Search for the cell housing the specified text and yield its (x, y) center coordinate. 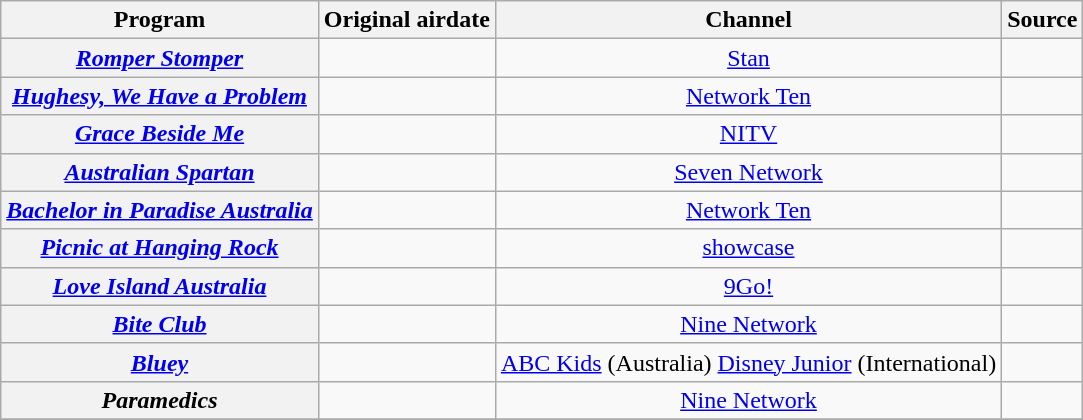
Love Island Australia (160, 286)
NITV (748, 134)
Bachelor in Paradise Australia (160, 210)
Hughesy, We Have a Problem (160, 96)
Channel (748, 20)
Bite Club (160, 324)
Original airdate (406, 20)
Bluey (160, 362)
Paramedics (160, 400)
showcase (748, 248)
Program (160, 20)
Australian Spartan (160, 172)
Picnic at Hanging Rock (160, 248)
Romper Stomper (160, 58)
Seven Network (748, 172)
ABC Kids (Australia) Disney Junior (International) (748, 362)
9Go! (748, 286)
Grace Beside Me (160, 134)
Source (1042, 20)
Stan (748, 58)
